Output the (x, y) coordinate of the center of the cell containing the given text.  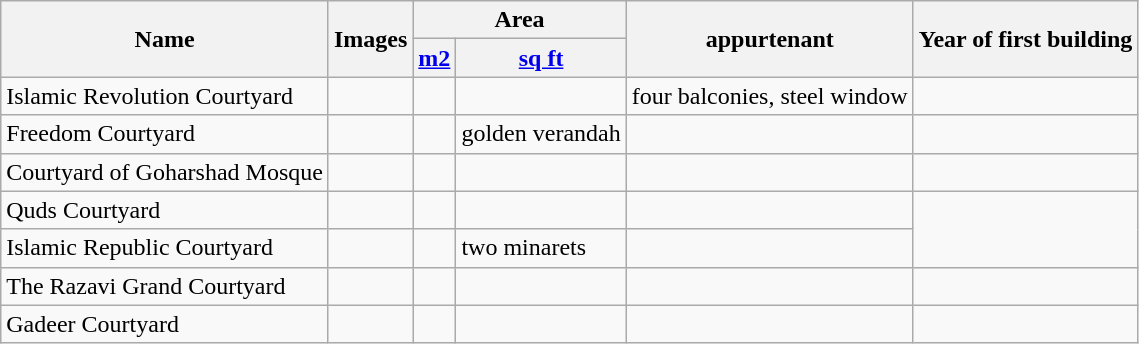
Courtyard of Goharshad Mosque (165, 172)
sq ft (541, 58)
four balconies, steel window (770, 96)
Year of first building (1026, 39)
Islamic Revolution Courtyard (165, 96)
Name (165, 39)
m2 (434, 58)
two minarets (541, 248)
Gadeer Courtyard (165, 324)
Images (370, 39)
Area (520, 20)
golden verandah (541, 134)
The Razavi Grand Courtyard (165, 286)
appurtenant (770, 39)
Freedom Courtyard (165, 134)
Quds Courtyard (165, 210)
Islamic Republic Courtyard (165, 248)
